Capture the cell that displays the provided text and extract its (x, y) central coordinate. 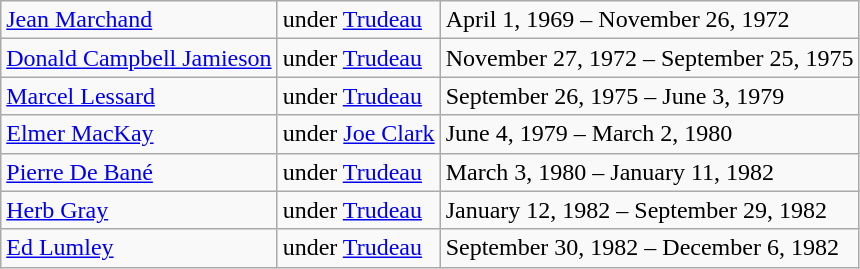
March 3, 1980 – January 11, 1982 (650, 172)
Marcel Lessard (139, 96)
Jean Marchand (139, 20)
under Joe Clark (358, 134)
April 1, 1969 – November 26, 1972 (650, 20)
June 4, 1979 – March 2, 1980 (650, 134)
Herb Gray (139, 210)
Pierre De Bané (139, 172)
Donald Campbell Jamieson (139, 58)
September 26, 1975 – June 3, 1979 (650, 96)
September 30, 1982 – December 6, 1982 (650, 248)
Ed Lumley (139, 248)
November 27, 1972 – September 25, 1975 (650, 58)
January 12, 1982 – September 29, 1982 (650, 210)
Elmer MacKay (139, 134)
